Return [x, y] of the center of cell containing provided text 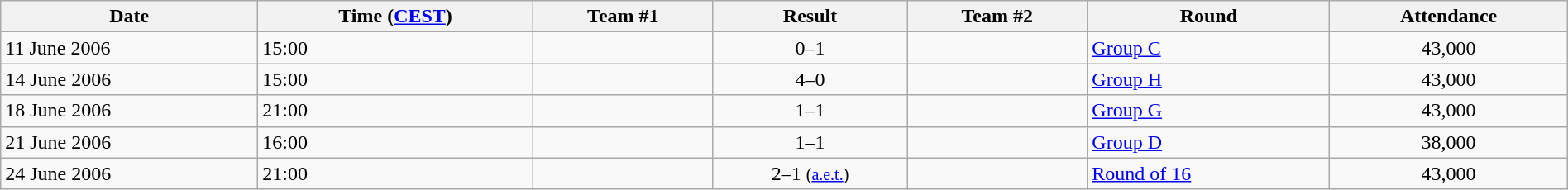
14 June 2006 [129, 79]
Group D [1209, 142]
0–1 [810, 48]
Attendance [1449, 17]
21 June 2006 [129, 142]
Round of 16 [1209, 173]
4–0 [810, 79]
11 June 2006 [129, 48]
Group H [1209, 79]
Date [129, 17]
Result [810, 17]
Team #2 [997, 17]
Round [1209, 17]
24 June 2006 [129, 173]
2–1 (a.e.t.) [810, 173]
Time (CEST) [395, 17]
Group C [1209, 48]
38,000 [1449, 142]
Group G [1209, 111]
18 June 2006 [129, 111]
16:00 [395, 142]
Team #1 [623, 17]
